Determine the [X, Y] coordinate at the center of the cell enclosing the given text.  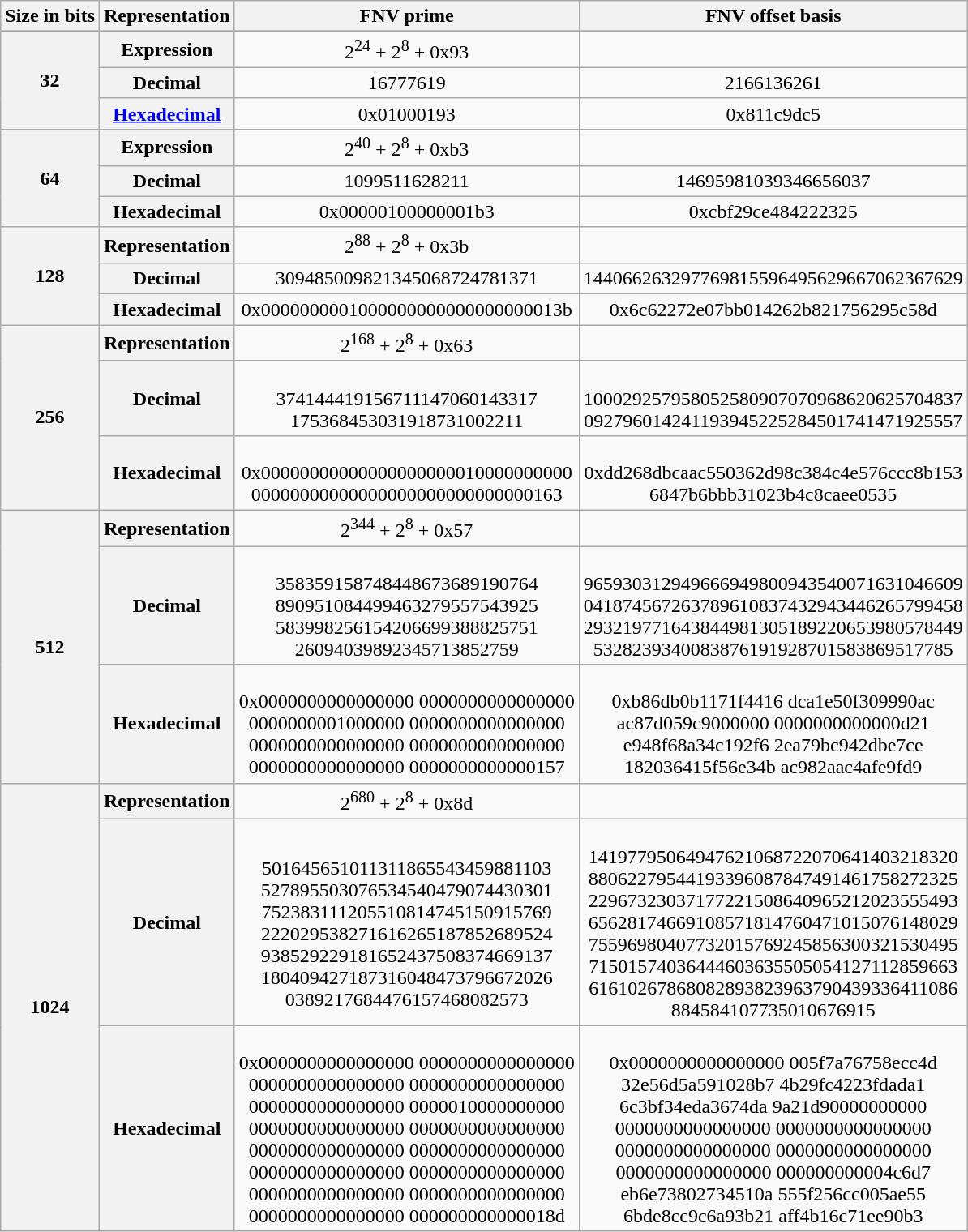
0x811c9dc5 [773, 113]
256 [50, 418]
224 + 28 + 0x93 [407, 50]
FNV prime [407, 16]
2166136261 [773, 83]
309485009821345068724781371 [407, 279]
358359158748448673689190764 890951084499463279557543925 583998256154206699388825751 26094039892345713852759 [407, 605]
144066263297769815596495629667062367629 [773, 279]
0xdd268dbcaac550362d98c384c4e576ccc8b153 6847b6bbb31023b4c8caee0535 [773, 473]
2168 + 28 + 0x63 [407, 344]
288 + 28 + 0x3b [407, 245]
14695981039346656037 [773, 181]
0x6c62272e07bb014262b821756295c58d [773, 310]
0x00000000000000000000010000000000 00000000000000000000000000000163 [407, 473]
0x01000193 [407, 113]
2680 + 28 + 0x8d [407, 801]
128 [50, 276]
0xcbf29ce484222325 [773, 212]
Size in bits [50, 16]
240 + 28 + 0xb3 [407, 148]
32 [50, 81]
1024 [50, 1007]
0x0000000001000000000000000000013b [407, 310]
0xb86db0b1171f4416 dca1e50f309990ac ac87d059c9000000 0000000000000d21 e948f68a34c192f6 2ea79bc942dbe7ce 182036415f56e34b ac982aac4afe9fd9 [773, 724]
374144419156711147060143317 175368453031918731002211 [407, 398]
FNV offset basis [773, 16]
0x00000100000001b3 [407, 212]
1099511628211 [407, 181]
100029257958052580907070968620625704837 092796014241193945225284501741471925557 [773, 398]
512 [50, 647]
0x0000000000000000 0000000000000000 0000000001000000 0000000000000000 0000000000000000 0000000000000000 0000000000000000 0000000000000157 [407, 724]
2344 + 28 + 0x57 [407, 528]
16777619 [407, 83]
64 [50, 178]
